Search for the cell housing the specified text and yield its [X, Y] center coordinate. 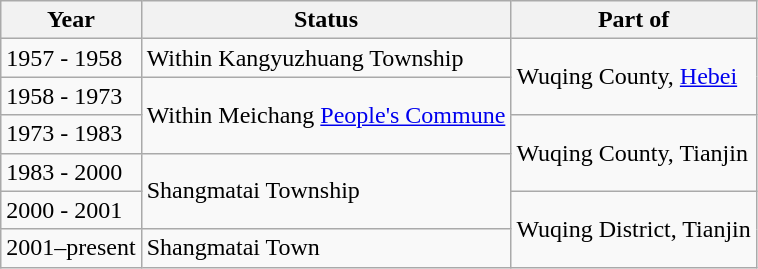
1983 - 2000 [71, 172]
Wuqing County, Hebei [634, 77]
Within Kangyuzhuang Township [326, 58]
Year [71, 20]
Shangmatai Town [326, 248]
Status [326, 20]
Part of [634, 20]
1957 - 1958 [71, 58]
Shangmatai Township [326, 191]
Wuqing District, Tianjin [634, 229]
Wuqing County, Tianjin [634, 153]
Within Meichang People's Commune [326, 115]
2001–present [71, 248]
1973 - 1983 [71, 134]
1958 - 1973 [71, 96]
2000 - 2001 [71, 210]
